Provide the [X, Y] coordinate of the cell's center where the given text is located.  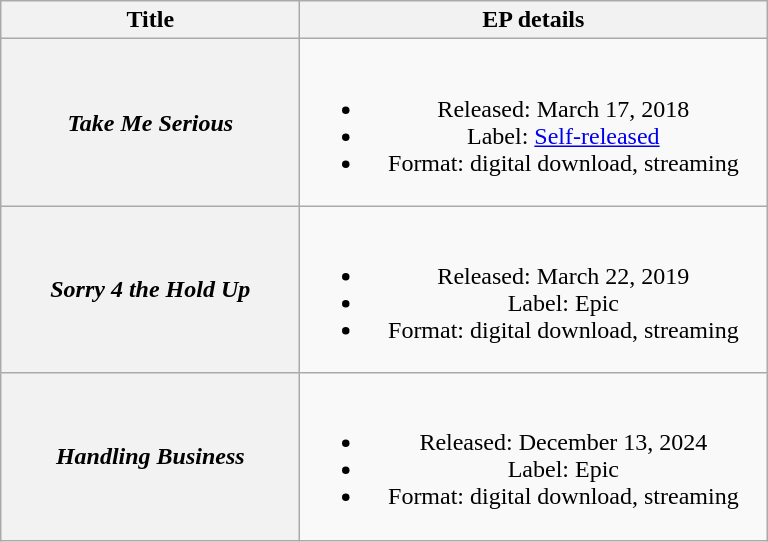
Released: March 17, 2018Label: Self-releasedFormat: digital download, streaming [534, 122]
Handling Business [150, 456]
Take Me Serious [150, 122]
Released: March 22, 2019Label: EpicFormat: digital download, streaming [534, 290]
EP details [534, 20]
Sorry 4 the Hold Up [150, 290]
Released: December 13, 2024Label: EpicFormat: digital download, streaming [534, 456]
Title [150, 20]
